Search for the cell housing the specified text and yield its [x, y] center coordinate. 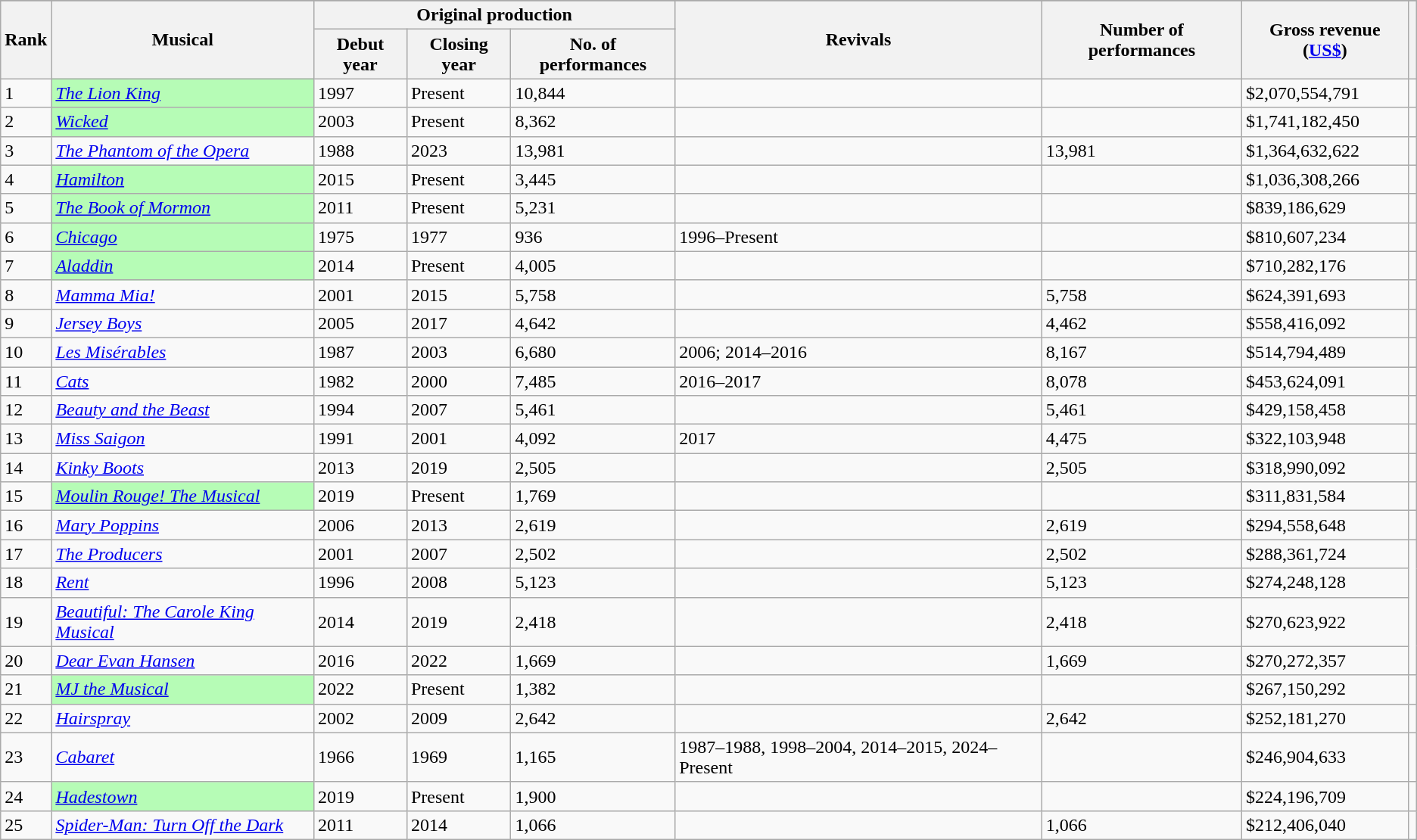
Kinky Boots [183, 468]
Original production [495, 15]
25 [26, 825]
11 [26, 381]
4,005 [593, 266]
The Phantom of the Opera [183, 151]
16 [26, 525]
$710,282,176 [1325, 266]
3 [26, 151]
1991 [360, 439]
Beautiful: The Carole King Musical [183, 622]
Moulin Rouge! The Musical [183, 496]
1,165 [593, 757]
1975 [360, 237]
8,167 [1141, 352]
Cats [183, 381]
1,382 [593, 689]
1987 [360, 352]
10 [26, 352]
2009 [459, 718]
Aladdin [183, 266]
The Lion King [183, 93]
2002 [360, 718]
4,092 [593, 439]
7 [26, 266]
$288,361,724 [1325, 554]
$1,741,182,450 [1325, 122]
8,362 [593, 122]
2 [26, 122]
5 [26, 208]
21 [26, 689]
1988 [360, 151]
Number of performances [1141, 39]
$514,794,489 [1325, 352]
The Book of Mormon [183, 208]
Jersey Boys [183, 323]
15 [26, 496]
4,642 [593, 323]
Spider-Man: Turn Off the Dark [183, 825]
Gross revenue (US$) [1325, 39]
Cabaret [183, 757]
1996 [360, 583]
2016–2017 [858, 381]
8,078 [1141, 381]
19 [26, 622]
Closing year [459, 54]
1 [26, 93]
$810,607,234 [1325, 237]
$311,831,584 [1325, 496]
$267,150,292 [1325, 689]
Revivals [858, 39]
1997 [360, 93]
$270,272,357 [1325, 661]
5,231 [593, 208]
$322,103,948 [1325, 439]
2016 [360, 661]
936 [593, 237]
1987–1988, 1998–2004, 2014–2015, 2024–Present [858, 757]
Beauty and the Beast [183, 410]
1,900 [593, 796]
$429,158,458 [1325, 410]
1996–Present [858, 237]
$453,624,091 [1325, 381]
$624,391,693 [1325, 294]
4,475 [1141, 439]
MJ the Musical [183, 689]
Musical [183, 39]
Wicked [183, 122]
$318,990,092 [1325, 468]
22 [26, 718]
$270,623,922 [1325, 622]
$252,181,270 [1325, 718]
$558,416,092 [1325, 323]
Hairspray [183, 718]
13 [26, 439]
10,844 [593, 93]
2008 [459, 583]
1994 [360, 410]
Les Misérables [183, 352]
12 [26, 410]
$294,558,648 [1325, 525]
Debut year [360, 54]
Hadestown [183, 796]
20 [26, 661]
$246,904,633 [1325, 757]
2023 [459, 151]
2005 [360, 323]
Mamma Mia! [183, 294]
6,680 [593, 352]
No. of performances [593, 54]
23 [26, 757]
4,462 [1141, 323]
Miss Saigon [183, 439]
24 [26, 796]
Chicago [183, 237]
3,445 [593, 179]
6 [26, 237]
14 [26, 468]
Dear Evan Hansen [183, 661]
Mary Poppins [183, 525]
$212,406,040 [1325, 825]
8 [26, 294]
1,769 [593, 496]
Rank [26, 39]
1977 [459, 237]
$839,186,629 [1325, 208]
2006 [360, 525]
17 [26, 554]
4 [26, 179]
Hamilton [183, 179]
$1,036,308,266 [1325, 179]
1982 [360, 381]
The Producers [183, 554]
2006; 2014–2016 [858, 352]
$1,364,632,622 [1325, 151]
$224,196,709 [1325, 796]
1966 [360, 757]
1969 [459, 757]
7,485 [593, 381]
18 [26, 583]
$2,070,554,791 [1325, 93]
Rent [183, 583]
2000 [459, 381]
$274,248,128 [1325, 583]
9 [26, 323]
